Locate the cell with the specified text and output its [x, y] center coordinate. 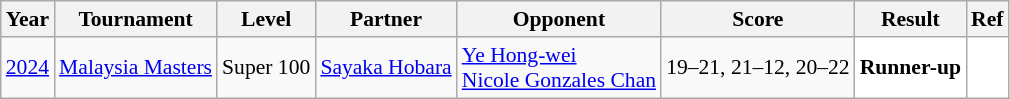
Super 100 [266, 68]
Result [910, 19]
Sayaka Hobara [386, 68]
Malaysia Masters [136, 68]
2024 [28, 68]
Level [266, 19]
Opponent [559, 19]
Runner-up [910, 68]
Tournament [136, 19]
19–21, 21–12, 20–22 [758, 68]
Ref [987, 19]
Ye Hong-wei Nicole Gonzales Chan [559, 68]
Partner [386, 19]
Score [758, 19]
Year [28, 19]
